Locate the cell with the specified text and output its [x, y] center coordinate. 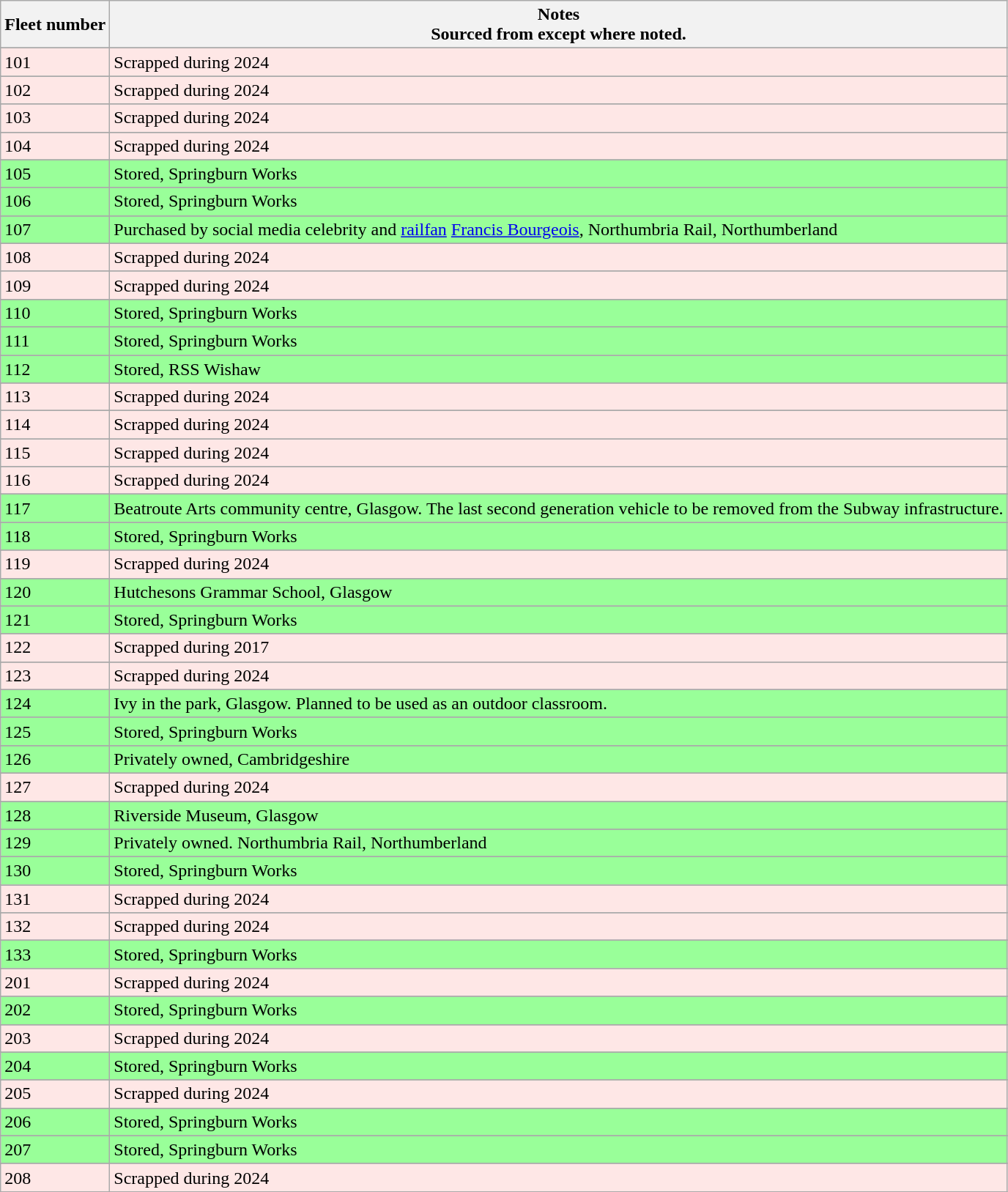
103 [56, 118]
203 [56, 1038]
106 [56, 201]
Riverside Museum, Glasgow [558, 815]
124 [56, 703]
Purchased by social media celebrity and railfan Francis Bourgeois, Northumbria Rail, Northumberland [558, 229]
131 [56, 899]
Scrapped during 2017 [558, 648]
112 [56, 369]
202 [56, 1010]
113 [56, 397]
123 [56, 675]
201 [56, 982]
Privately owned, Cambridgeshire [558, 759]
133 [56, 955]
107 [56, 229]
117 [56, 508]
122 [56, 648]
Privately owned. Northumbria Rail, Northumberland [558, 843]
116 [56, 481]
108 [56, 257]
125 [56, 731]
105 [56, 174]
129 [56, 843]
207 [56, 1150]
120 [56, 592]
115 [56, 453]
121 [56, 620]
NotesSourced from except where noted. [558, 25]
130 [56, 871]
104 [56, 146]
111 [56, 341]
Beatroute Arts community centre, Glasgow. The last second generation vehicle to be removed from the Subway infrastructure. [558, 508]
126 [56, 759]
114 [56, 425]
Fleet number [56, 25]
119 [56, 564]
208 [56, 1177]
Stored, RSS Wishaw [558, 369]
127 [56, 787]
110 [56, 313]
101 [56, 62]
206 [56, 1122]
109 [56, 285]
204 [56, 1066]
205 [56, 1094]
Ivy in the park, Glasgow. Planned to be used as an outdoor classroom. [558, 703]
Hutchesons Grammar School, Glasgow [558, 592]
132 [56, 927]
102 [56, 90]
118 [56, 536]
128 [56, 815]
